Capture the cell that displays the provided text and extract its [x, y] central coordinate. 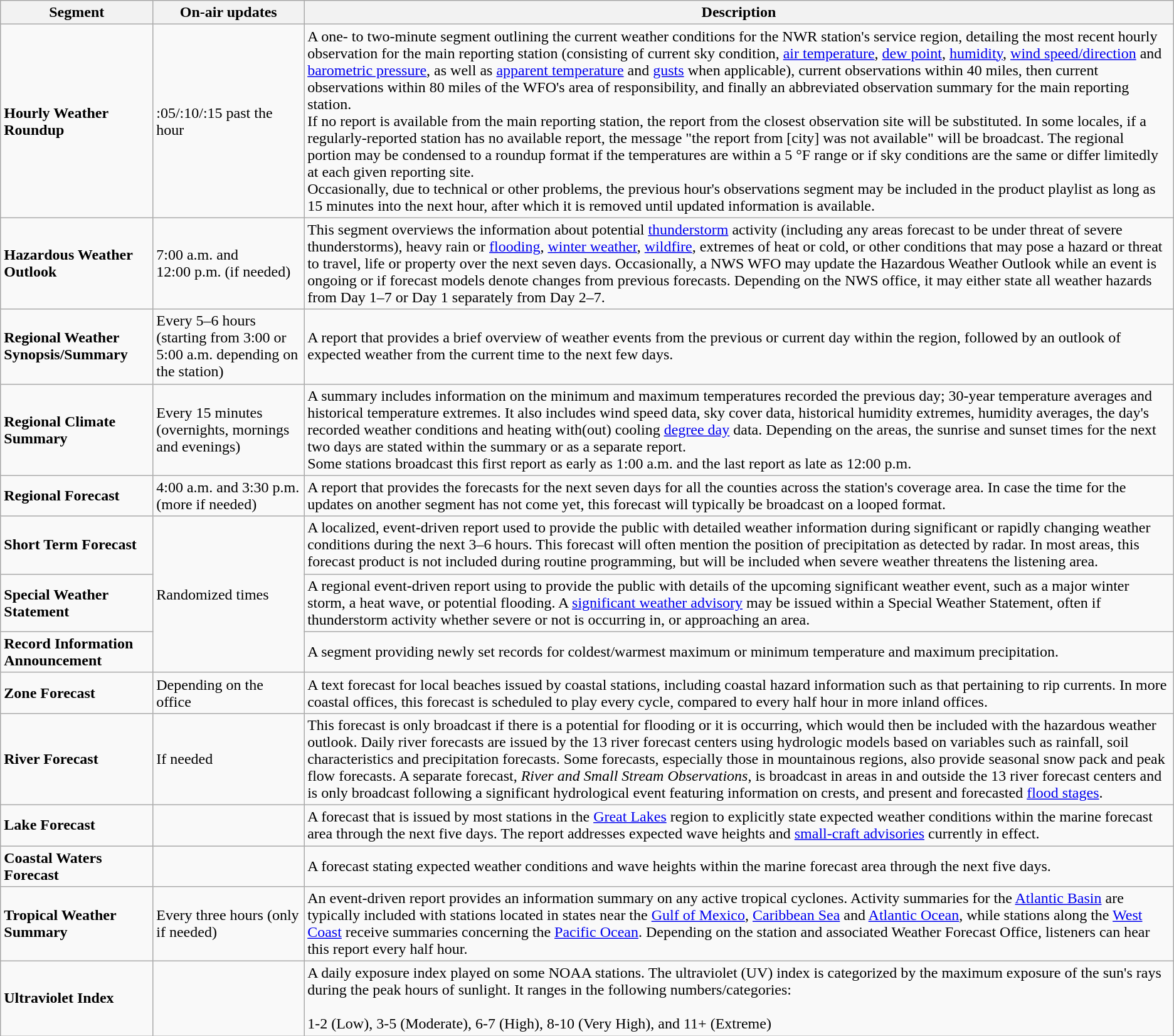
Short Term Forecast [77, 545]
Depending on the office [228, 692]
Special Weather Statement [77, 603]
Every 15 minutes (overnights, mornings and evenings) [228, 430]
Lake Forecast [77, 825]
Regional Forecast [77, 495]
River Forecast [77, 759]
Record Information Announcement [77, 652]
Every three hours (only if needed) [228, 924]
Every 5–6 hours (starting from 3:00 or 5:00 a.m. depending on the station) [228, 346]
A forecast stating expected weather conditions and wave heights within the marine forecast area through the next five days. [739, 865]
Zone Forecast [77, 692]
A segment providing newly set records for coldest/warmest maximum or minimum temperature and maximum precipitation. [739, 652]
4:00 a.m. and 3:30 p.m. (more if needed) [228, 495]
Ultraviolet Index [77, 998]
:05/:10/:15 past the hour [228, 121]
Regional Weather Synopsis/Summary [77, 346]
Hourly Weather Roundup [77, 121]
Randomized times [228, 595]
Tropical Weather Summary [77, 924]
On-air updates [228, 13]
Segment [77, 13]
7:00 a.m. and 12:00 p.m. (if needed) [228, 263]
Regional Climate Summary [77, 430]
If needed [228, 759]
Description [739, 13]
Hazardous Weather Outlook [77, 263]
Coastal Waters Forecast [77, 865]
